Find where the given text appears and provide that cell's center as (X, Y) coordinate. 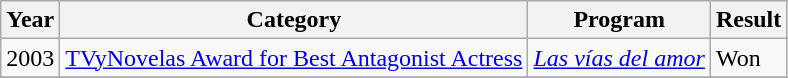
Program (619, 20)
TVyNovelas Award for Best Antagonist Actress (294, 58)
Won (748, 58)
Las vías del amor (619, 58)
Result (748, 20)
Category (294, 20)
Year (30, 20)
2003 (30, 58)
